Detect which cell encompasses the target text, then output its (x, y) center coordinate. 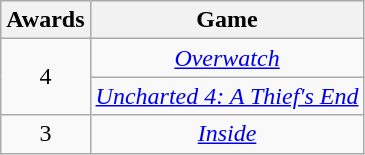
Game (227, 20)
Inside (227, 134)
Overwatch (227, 58)
4 (46, 77)
Uncharted 4: A Thief's End (227, 96)
Awards (46, 20)
3 (46, 134)
